Find where the given text appears and provide that cell's center as [X, Y] coordinate. 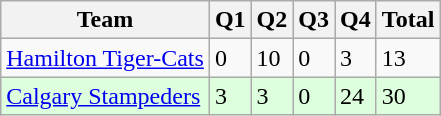
Team [106, 20]
Q1 [230, 20]
Q4 [356, 20]
10 [272, 58]
13 [408, 58]
30 [408, 96]
Q3 [314, 20]
24 [356, 96]
Hamilton Tiger-Cats [106, 58]
Calgary Stampeders [106, 96]
Q2 [272, 20]
Total [408, 20]
